Search for the cell housing the specified text and yield its (X, Y) center coordinate. 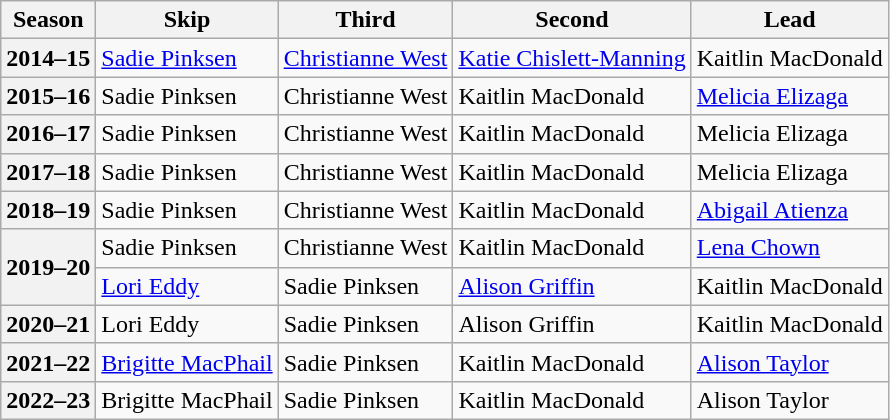
Season (48, 20)
Lead (790, 20)
2016–17 (48, 134)
Third (366, 20)
2018–19 (48, 210)
Lena Chown (790, 248)
2019–20 (48, 267)
2022–23 (48, 400)
Second (572, 20)
2020–21 (48, 324)
Katie Chislett-Manning (572, 58)
2021–22 (48, 362)
2017–18 (48, 172)
Skip (187, 20)
2015–16 (48, 96)
2014–15 (48, 58)
Abigail Atienza (790, 210)
